Find where the given text appears and provide that cell's center as (X, Y) coordinate. 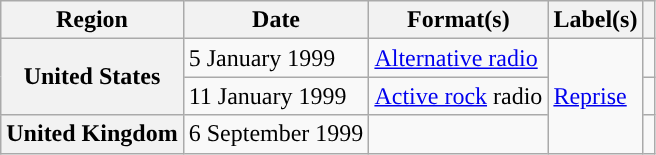
Region (92, 20)
Date (276, 20)
Active rock radio (458, 96)
Label(s) (596, 20)
Reprise (596, 96)
11 January 1999 (276, 96)
United Kingdom (92, 134)
6 September 1999 (276, 134)
5 January 1999 (276, 58)
Alternative radio (458, 58)
Format(s) (458, 20)
United States (92, 77)
